From the cell containing the given text, extract its center point as [x, y] coordinate. 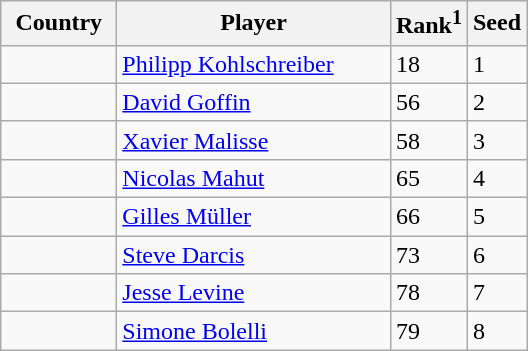
3 [496, 140]
Jesse Levine [254, 293]
Nicolas Mahut [254, 178]
Steve Darcis [254, 255]
5 [496, 217]
7 [496, 293]
78 [428, 293]
David Goffin [254, 102]
8 [496, 331]
65 [428, 178]
2 [496, 102]
Xavier Malisse [254, 140]
58 [428, 140]
18 [428, 64]
Player [254, 24]
6 [496, 255]
Gilles Müller [254, 217]
Seed [496, 24]
1 [496, 64]
79 [428, 331]
Simone Bolelli [254, 331]
73 [428, 255]
Country [59, 24]
4 [496, 178]
Philipp Kohlschreiber [254, 64]
Rank1 [428, 24]
56 [428, 102]
66 [428, 217]
